Return the [X, Y] coordinate for the center point of the cell that contains the specified text.  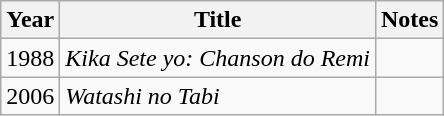
2006 [30, 96]
Kika Sete yo: Chanson do Remi [218, 58]
Title [218, 20]
Watashi no Tabi [218, 96]
1988 [30, 58]
Notes [409, 20]
Year [30, 20]
